Identify which cell holds the provided text, then report its (x, y) central coordinate. 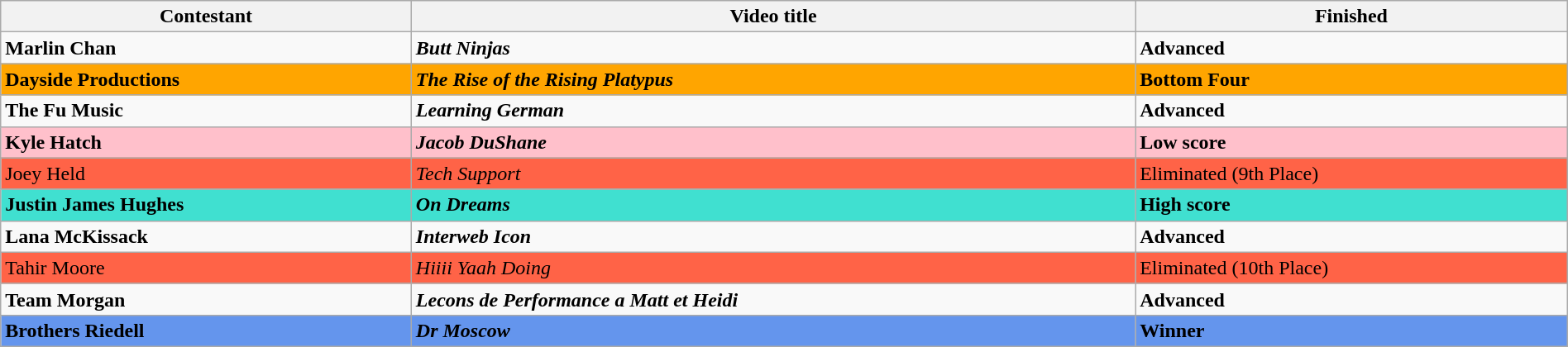
Justin James Hughes (207, 205)
The Fu Music (207, 111)
Interweb Icon (772, 236)
Hiiii Yaah Doing (772, 268)
Tech Support (772, 173)
Butt Ninjas (772, 48)
Lecons de Performance a Matt et Heidi (772, 299)
Video title (772, 17)
Joey Held (207, 173)
Learning German (772, 111)
Eliminated (9th Place) (1351, 173)
Finished (1351, 17)
The Rise of the Rising Platypus (772, 79)
Kyle Hatch (207, 142)
Tahir Moore (207, 268)
Lana McKissack (207, 236)
Dayside Productions (207, 79)
Jacob DuShane (772, 142)
Marlin Chan (207, 48)
Contestant (207, 17)
Winner (1351, 330)
On Dreams (772, 205)
Bottom Four (1351, 79)
Low score (1351, 142)
Brothers Riedell (207, 330)
Eliminated (10th Place) (1351, 268)
Dr Moscow (772, 330)
Team Morgan (207, 299)
High score (1351, 205)
